Return the (X, Y) coordinate for the center point of the cell that contains the specified text.  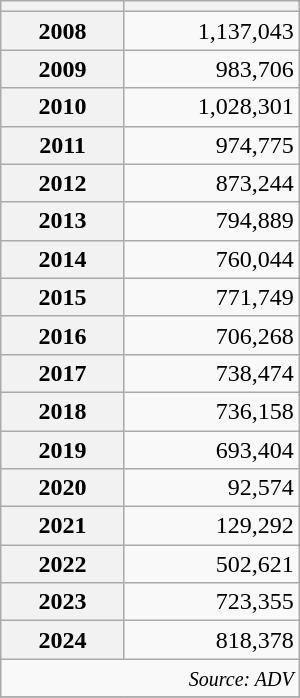
2024 (63, 640)
2018 (63, 411)
2015 (63, 297)
794,889 (212, 221)
2010 (63, 107)
129,292 (212, 526)
2019 (63, 449)
2008 (63, 31)
2023 (63, 602)
2011 (63, 145)
2012 (63, 183)
974,775 (212, 145)
2016 (63, 335)
760,044 (212, 259)
92,574 (212, 488)
693,404 (212, 449)
818,378 (212, 640)
2020 (63, 488)
2014 (63, 259)
2009 (63, 69)
2022 (63, 564)
738,474 (212, 373)
2013 (63, 221)
1,028,301 (212, 107)
2017 (63, 373)
706,268 (212, 335)
771,749 (212, 297)
Source: ADV (150, 678)
2021 (63, 526)
736,158 (212, 411)
983,706 (212, 69)
873,244 (212, 183)
502,621 (212, 564)
723,355 (212, 602)
1,137,043 (212, 31)
